Output the (X, Y) coordinate of the center of the cell containing the given text.  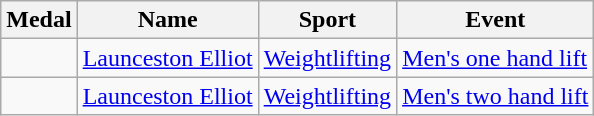
Event (496, 20)
Medal (39, 20)
Men's one hand lift (496, 58)
Sport (327, 20)
Name (168, 20)
Men's two hand lift (496, 96)
